Detect which cell encompasses the target text, then output its [x, y] center coordinate. 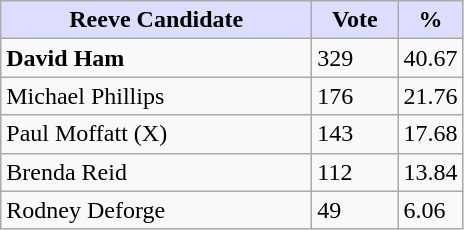
Paul Moffatt (X) [156, 134]
Rodney Deforge [156, 210]
21.76 [430, 96]
13.84 [430, 172]
6.06 [430, 210]
176 [355, 96]
112 [355, 172]
Michael Phillips [156, 96]
49 [355, 210]
143 [355, 134]
40.67 [430, 58]
Vote [355, 20]
Brenda Reid [156, 172]
David Ham [156, 58]
Reeve Candidate [156, 20]
% [430, 20]
17.68 [430, 134]
329 [355, 58]
